Locate the cell with the specified text and output its [X, Y] center coordinate. 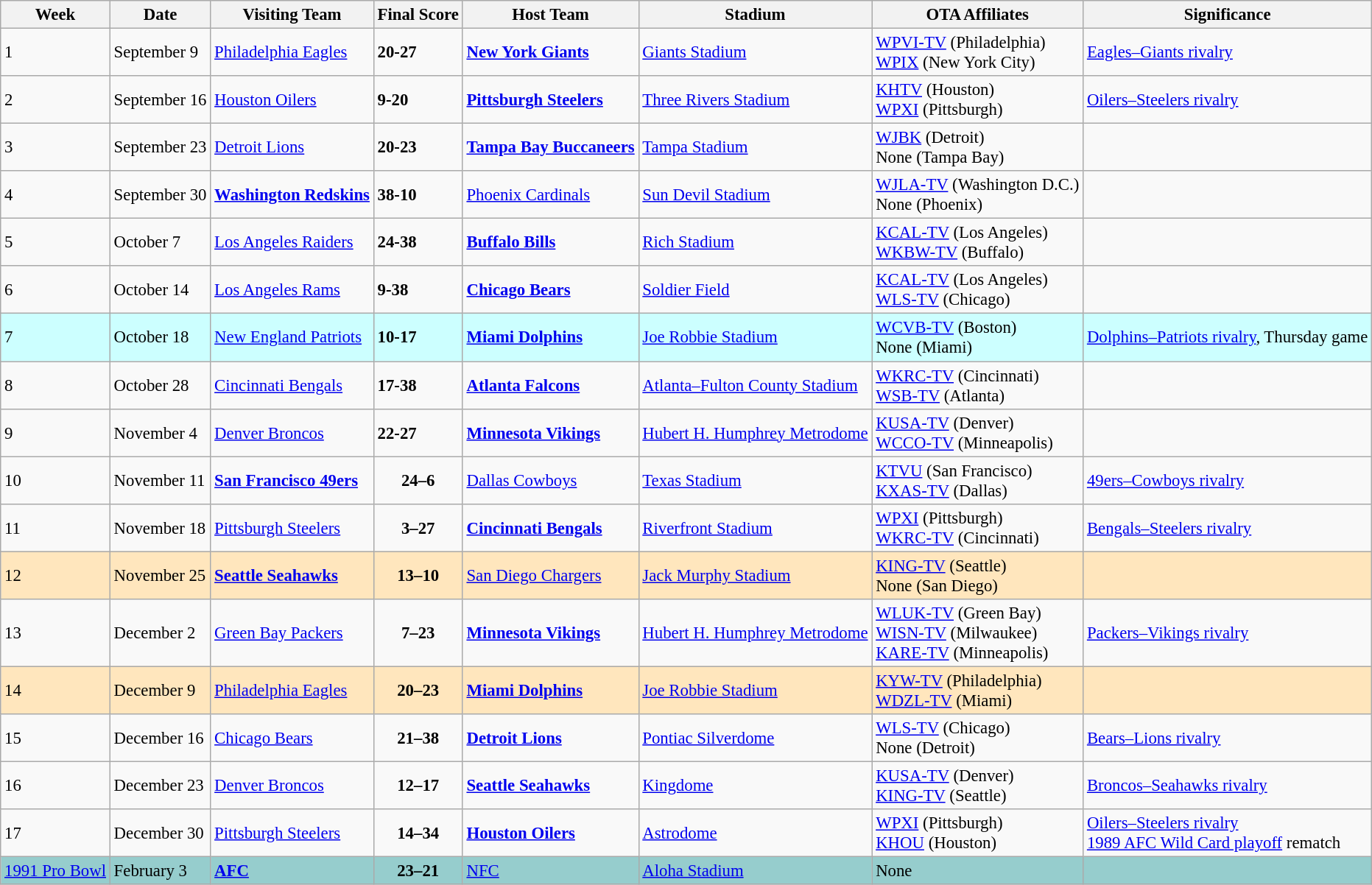
1 [56, 53]
8 [56, 386]
December 16 [160, 738]
Final Score [418, 15]
12 [56, 576]
San Francisco 49ers [292, 480]
Atlanta–Fulton County Stadium [756, 386]
1991 Pro Bowl [56, 871]
Sun Devil Stadium [756, 194]
November 4 [160, 433]
December 23 [160, 785]
Tampa Bay Buccaneers [551, 147]
KUSA-TV (Denver)WCCO-TV (Minneapolis) [978, 433]
Significance [1228, 15]
December 9 [160, 691]
Dallas Cowboys [551, 480]
Stadium [756, 15]
5 [56, 243]
16 [56, 785]
WLS-TV (Chicago)None (Detroit) [978, 738]
Washington Redskins [292, 194]
AFC [292, 871]
WCVB-TV (Boston)None (Miami) [978, 337]
17-38 [418, 386]
10-17 [418, 337]
Phoenix Cardinals [551, 194]
3 [56, 147]
2 [56, 100]
October 18 [160, 337]
Broncos–Seahawks rivalry [1228, 785]
21–38 [418, 738]
10 [56, 480]
Oilers–Steelers rivalry [1228, 100]
KCAL-TV (Los Angeles)WKBW-TV (Buffalo) [978, 243]
13–10 [418, 576]
WPXI (Pittsburgh)WKRC-TV (Cincinnati) [978, 527]
September 23 [160, 147]
KHTV (Houston)WPXI (Pittsburgh) [978, 100]
November 25 [160, 576]
4 [56, 194]
October 7 [160, 243]
September 9 [160, 53]
WKRC-TV (Cincinnati)WSB-TV (Atlanta) [978, 386]
Tampa Stadium [756, 147]
7–23 [418, 633]
9 [56, 433]
15 [56, 738]
October 28 [160, 386]
38-10 [418, 194]
WLUK-TV (Green Bay)WISN-TV (Milwaukee)KARE-TV (Minneapolis) [978, 633]
Bengals–Steelers rivalry [1228, 527]
Los Angeles Rams [292, 290]
Atlanta Falcons [551, 386]
Eagles–Giants rivalry [1228, 53]
Host Team [551, 15]
Dolphins–Patriots rivalry, Thursday game [1228, 337]
Los Angeles Raiders [292, 243]
Riverfront Stadium [756, 527]
20-27 [418, 53]
KUSA-TV (Denver)KING-TV (Seattle) [978, 785]
Date [160, 15]
13 [56, 633]
NFC [551, 871]
Three Rivers Stadium [756, 100]
23–21 [418, 871]
February 3 [160, 871]
24-38 [418, 243]
11 [56, 527]
KYW-TV (Philadelphia)WDZL-TV (Miami) [978, 691]
22-27 [418, 433]
3–27 [418, 527]
None [978, 871]
Aloha Stadium [756, 871]
Rich Stadium [756, 243]
WJLA-TV (Washington D.C.)None (Phoenix) [978, 194]
Buffalo Bills [551, 243]
6 [56, 290]
September 30 [160, 194]
9-38 [418, 290]
New York Giants [551, 53]
September 16 [160, 100]
Astrodome [756, 833]
Visiting Team [292, 15]
12–17 [418, 785]
San Diego Chargers [551, 576]
Giants Stadium [756, 53]
KTVU (San Francisco)KXAS-TV (Dallas) [978, 480]
24–6 [418, 480]
Bears–Lions rivalry [1228, 738]
14–34 [418, 833]
December 30 [160, 833]
9-20 [418, 100]
49ers–Cowboys rivalry [1228, 480]
November 18 [160, 527]
Pontiac Silverdome [756, 738]
14 [56, 691]
Kingdome [756, 785]
WPXI (Pittsburgh)KHOU (Houston) [978, 833]
Jack Murphy Stadium [756, 576]
Texas Stadium [756, 480]
Week [56, 15]
20–23 [418, 691]
Packers–Vikings rivalry [1228, 633]
17 [56, 833]
20-23 [418, 147]
7 [56, 337]
KING-TV (Seattle)None (San Diego) [978, 576]
December 2 [160, 633]
New England Patriots [292, 337]
Green Bay Packers [292, 633]
Oilers–Steelers rivalry1989 AFC Wild Card playoff rematch [1228, 833]
OTA Affiliates [978, 15]
WPVI-TV (Philadelphia)WPIX (New York City) [978, 53]
WJBK (Detroit)None (Tampa Bay) [978, 147]
November 11 [160, 480]
Soldier Field [756, 290]
KCAL-TV (Los Angeles)WLS-TV (Chicago) [978, 290]
October 14 [160, 290]
